Find where the given text appears and provide that cell's center as (X, Y) coordinate. 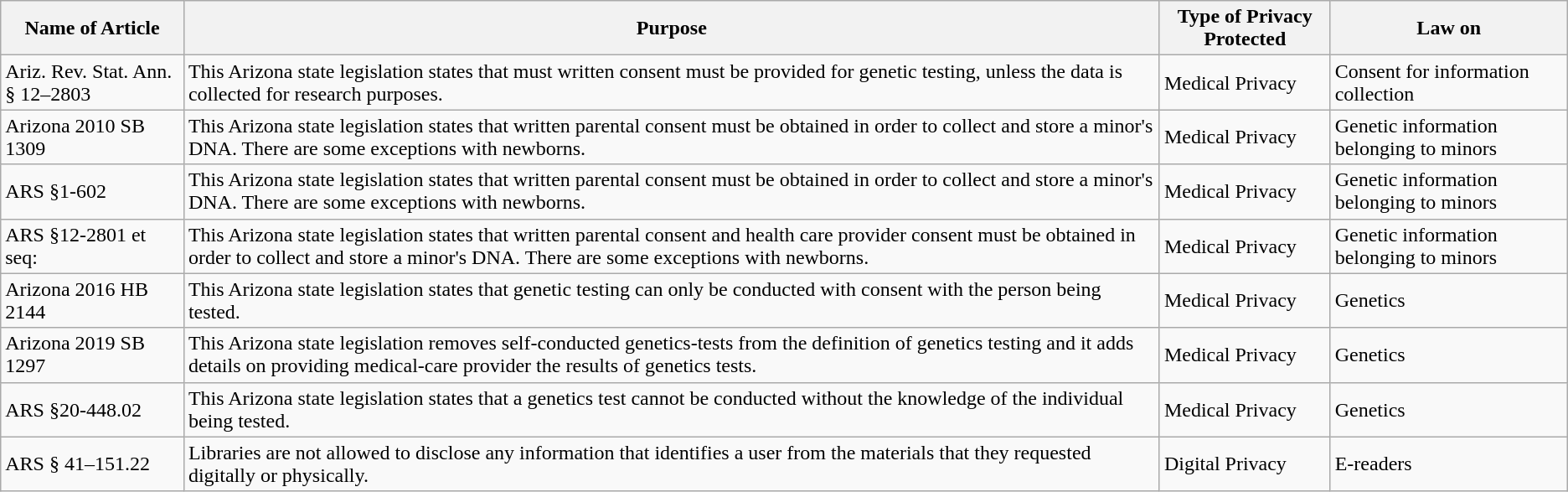
ARS §1-602 (92, 191)
Arizona 2019 SB 1297 (92, 355)
ARS §20-448.02 (92, 409)
Libraries are not allowed to disclose any information that identifies a user from the materials that they requested digitally or physically. (672, 464)
Law on (1449, 28)
This Arizona state legislation states that a genetics test cannot be conducted without the knowledge of the individual being tested. (672, 409)
Consent for information collection (1449, 82)
E-readers (1449, 464)
ARS § 41–151.22 (92, 464)
Type of Privacy Protected (1245, 28)
This Arizona state legislation states that genetic testing can only be conducted with consent with the person being tested. (672, 300)
Digital Privacy (1245, 464)
Arizona 2016 HB 2144 (92, 300)
ARS §12-2801 et seq: (92, 246)
Name of Article (92, 28)
Purpose (672, 28)
Arizona 2010 SB 1309 (92, 137)
Ariz. Rev. Stat. Ann. § 12–2803 (92, 82)
